Identify which cell holds the provided text, then report its (x, y) central coordinate. 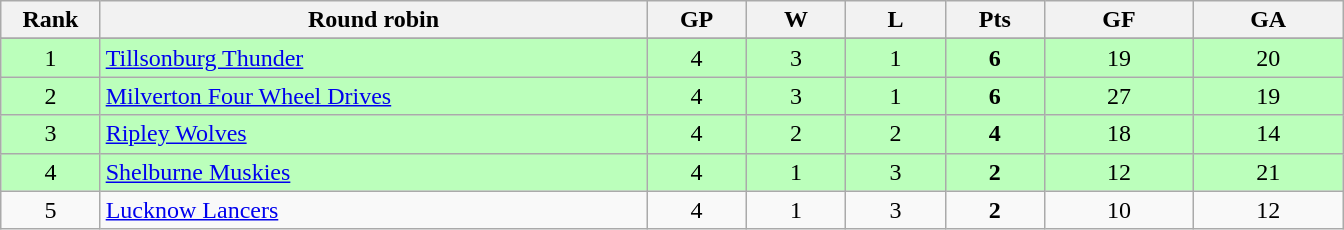
18 (1118, 134)
Milverton Four Wheel Drives (374, 96)
GP (696, 20)
Shelburne Muskies (374, 172)
14 (1268, 134)
10 (1118, 210)
5 (50, 210)
GA (1268, 20)
27 (1118, 96)
Tillsonburg Thunder (374, 58)
Round robin (374, 20)
Lucknow Lancers (374, 210)
Rank (50, 20)
GF (1118, 20)
20 (1268, 58)
L (896, 20)
Pts (994, 20)
21 (1268, 172)
W (796, 20)
Ripley Wolves (374, 134)
